Detect which cell encompasses the target text, then output its (X, Y) center coordinate. 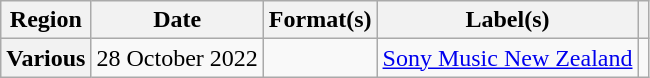
Format(s) (320, 20)
Region (46, 20)
28 October 2022 (177, 58)
Various (46, 58)
Label(s) (508, 20)
Date (177, 20)
Sony Music New Zealand (508, 58)
